Determine the [x, y] coordinate at the center of the cell enclosing the given text.  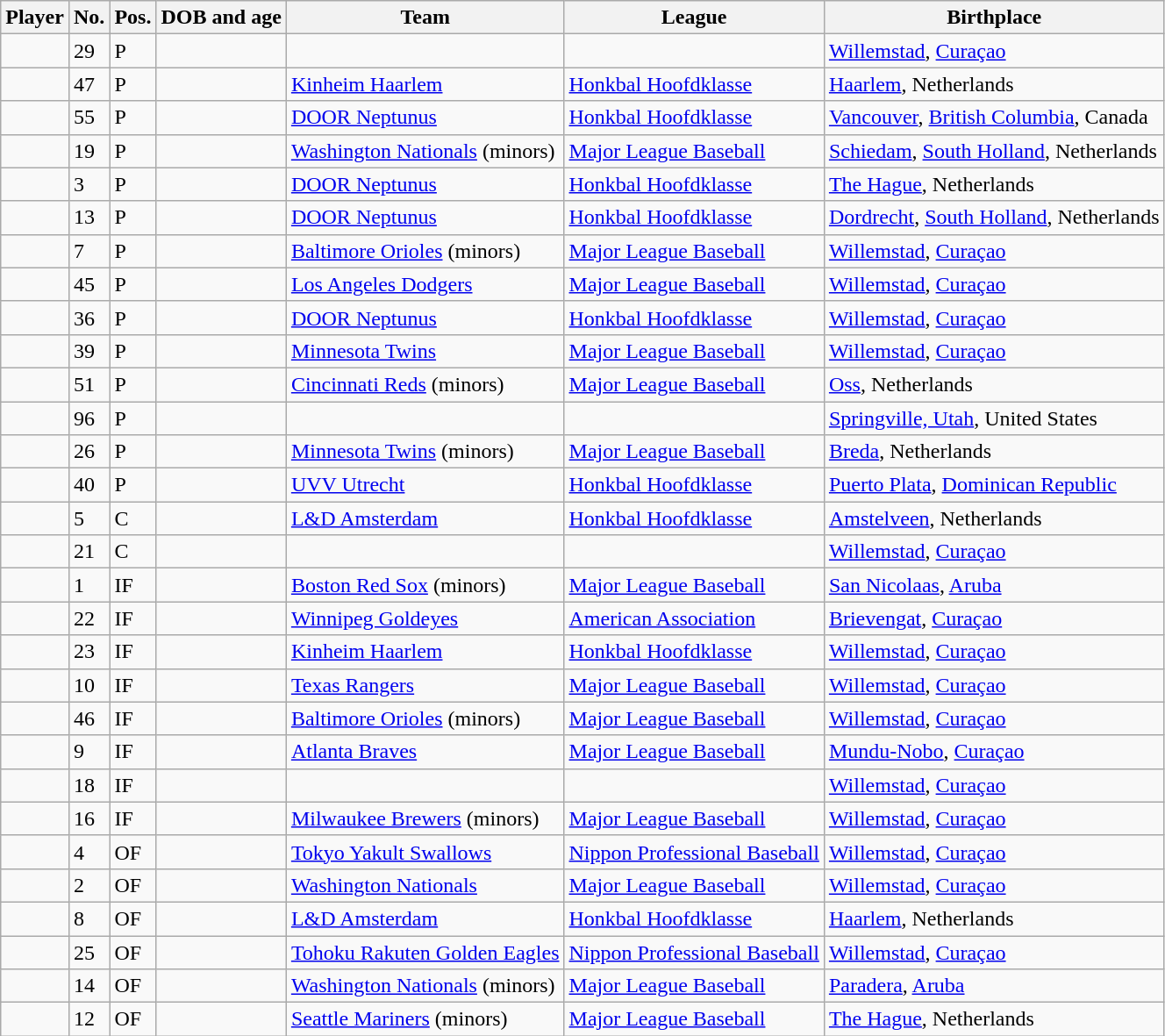
40 [89, 485]
Player [35, 18]
Minnesota Twins [425, 351]
36 [89, 318]
16 [89, 818]
Atlanta Braves [425, 752]
League [694, 18]
Mundu-Nobo, Curaçao [994, 752]
UVV Utrecht [425, 485]
Vancouver, British Columbia, Canada [994, 118]
San Nicolaas, Aruba [994, 585]
Brievengat, Curaçao [994, 618]
13 [89, 218]
18 [89, 785]
19 [89, 151]
Dordrecht, South Holland, Netherlands [994, 218]
Schiedam, South Holland, Netherlands [994, 151]
4 [89, 852]
29 [89, 51]
3 [89, 184]
Minnesota Twins (minors) [425, 452]
47 [89, 84]
Breda, Netherlands [994, 452]
DOB and age [221, 18]
21 [89, 552]
No. [89, 18]
Boston Red Sox (minors) [425, 585]
22 [89, 618]
Springville, Utah, United States [994, 418]
Seattle Mariners (minors) [425, 1019]
1 [89, 585]
Los Angeles Dodgers [425, 284]
Washington Nationals [425, 885]
55 [89, 118]
Pos. [133, 18]
Team [425, 18]
Paradera, Aruba [994, 986]
39 [89, 351]
Cincinnati Reds (minors) [425, 384]
10 [89, 685]
Amstelveen, Netherlands [994, 518]
46 [89, 718]
25 [89, 952]
12 [89, 1019]
96 [89, 418]
Puerto Plata, Dominican Republic [994, 485]
26 [89, 452]
51 [89, 384]
23 [89, 652]
8 [89, 918]
Tokyo Yakult Swallows [425, 852]
45 [89, 284]
Tohoku Rakuten Golden Eagles [425, 952]
Winnipeg Goldeyes [425, 618]
5 [89, 518]
American Association [694, 618]
Milwaukee Brewers (minors) [425, 818]
Texas Rangers [425, 685]
9 [89, 752]
Oss, Netherlands [994, 384]
14 [89, 986]
2 [89, 885]
7 [89, 251]
Birthplace [994, 18]
